Detect which cell encompasses the target text, then output its (x, y) center coordinate. 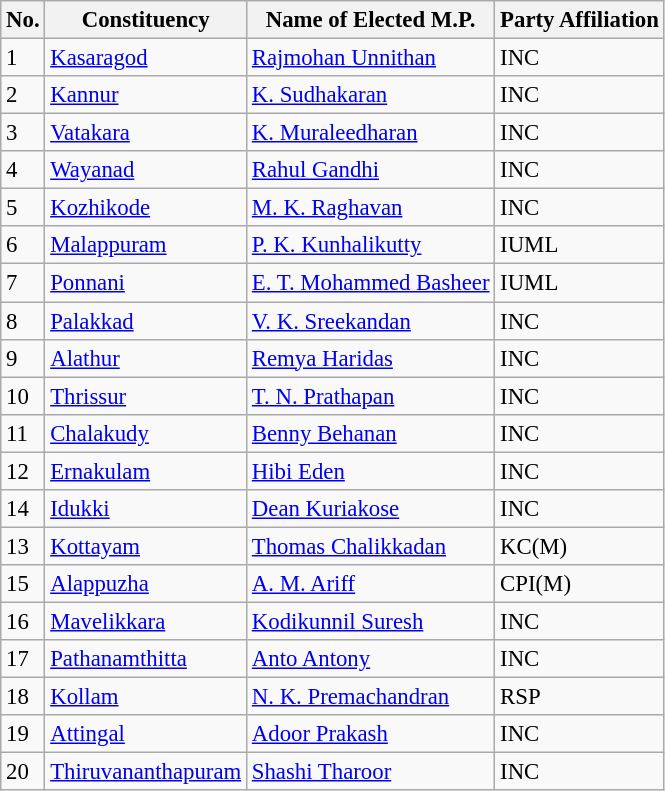
Anto Antony (371, 659)
Benny Behanan (371, 433)
Party Affiliation (580, 20)
5 (23, 208)
Dean Kuriakose (371, 509)
9 (23, 358)
Kodikunnil Suresh (371, 621)
10 (23, 396)
A. M. Ariff (371, 584)
Rajmohan Unnithan (371, 58)
Attingal (146, 734)
13 (23, 546)
Ponnani (146, 283)
Wayanad (146, 170)
Mavelikkara (146, 621)
2 (23, 95)
Remya Haridas (371, 358)
Ernakulam (146, 471)
4 (23, 170)
17 (23, 659)
Idukki (146, 509)
Thomas Chalikkadan (371, 546)
Vatakara (146, 133)
6 (23, 245)
Kollam (146, 697)
Thrissur (146, 396)
Name of Elected M.P. (371, 20)
1 (23, 58)
Kasaragod (146, 58)
Thiruvananthapuram (146, 772)
Malappuram (146, 245)
18 (23, 697)
T. N. Prathapan (371, 396)
M. K. Raghavan (371, 208)
RSP (580, 697)
20 (23, 772)
V. K. Sreekandan (371, 321)
3 (23, 133)
E. T. Mohammed Basheer (371, 283)
Rahul Gandhi (371, 170)
P. K. Kunhalikutty (371, 245)
Palakkad (146, 321)
Shashi Tharoor (371, 772)
Constituency (146, 20)
Alathur (146, 358)
Kannur (146, 95)
Adoor Prakash (371, 734)
Alappuzha (146, 584)
Chalakudy (146, 433)
8 (23, 321)
7 (23, 283)
K. Muraleedharan (371, 133)
11 (23, 433)
Kottayam (146, 546)
Kozhikode (146, 208)
Pathanamthitta (146, 659)
KC(M) (580, 546)
19 (23, 734)
No. (23, 20)
12 (23, 471)
CPI(M) (580, 584)
16 (23, 621)
N. K. Premachandran (371, 697)
Hibi Eden (371, 471)
14 (23, 509)
K. Sudhakaran (371, 95)
15 (23, 584)
